Output the (X, Y) coordinate of the center of the cell containing the given text.  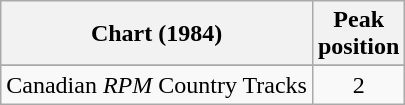
Peakposition (358, 34)
Chart (1984) (157, 34)
2 (358, 85)
Canadian RPM Country Tracks (157, 85)
